Return the (X, Y) coordinate for the center point of the cell that contains the specified text.  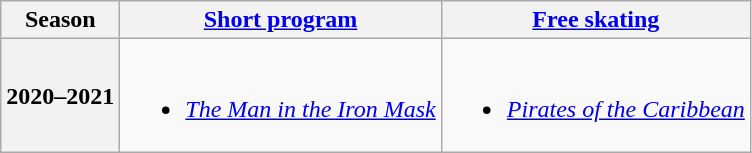
Season (60, 20)
Pirates of the Caribbean (596, 96)
2020–2021 (60, 96)
Short program (280, 20)
Free skating (596, 20)
The Man in the Iron Mask (280, 96)
